Scan for the cell matching the given text and deliver its [x, y] coordinate at center. 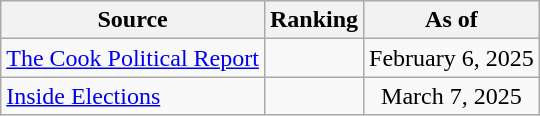
Inside Elections [133, 96]
February 6, 2025 [452, 58]
March 7, 2025 [452, 96]
Source [133, 20]
As of [452, 20]
The Cook Political Report [133, 58]
Ranking [314, 20]
